From the cell containing the given text, extract its center point as (x, y) coordinate. 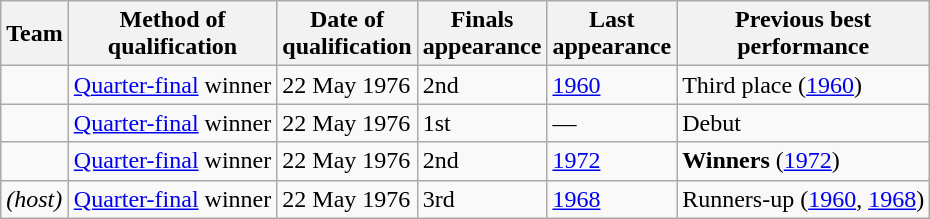
Finalsappearance (482, 34)
3rd (482, 199)
1972 (612, 161)
Third place (1960) (804, 85)
Date ofqualification (347, 34)
1968 (612, 199)
Winners (1972) (804, 161)
Method ofqualification (172, 34)
Runners-up (1960, 1968) (804, 199)
Debut (804, 123)
Previous bestperformance (804, 34)
1st (482, 123)
1960 (612, 85)
Team (35, 34)
— (612, 123)
(host) (35, 199)
Lastappearance (612, 34)
